Search for the cell housing the specified text and yield its (x, y) center coordinate. 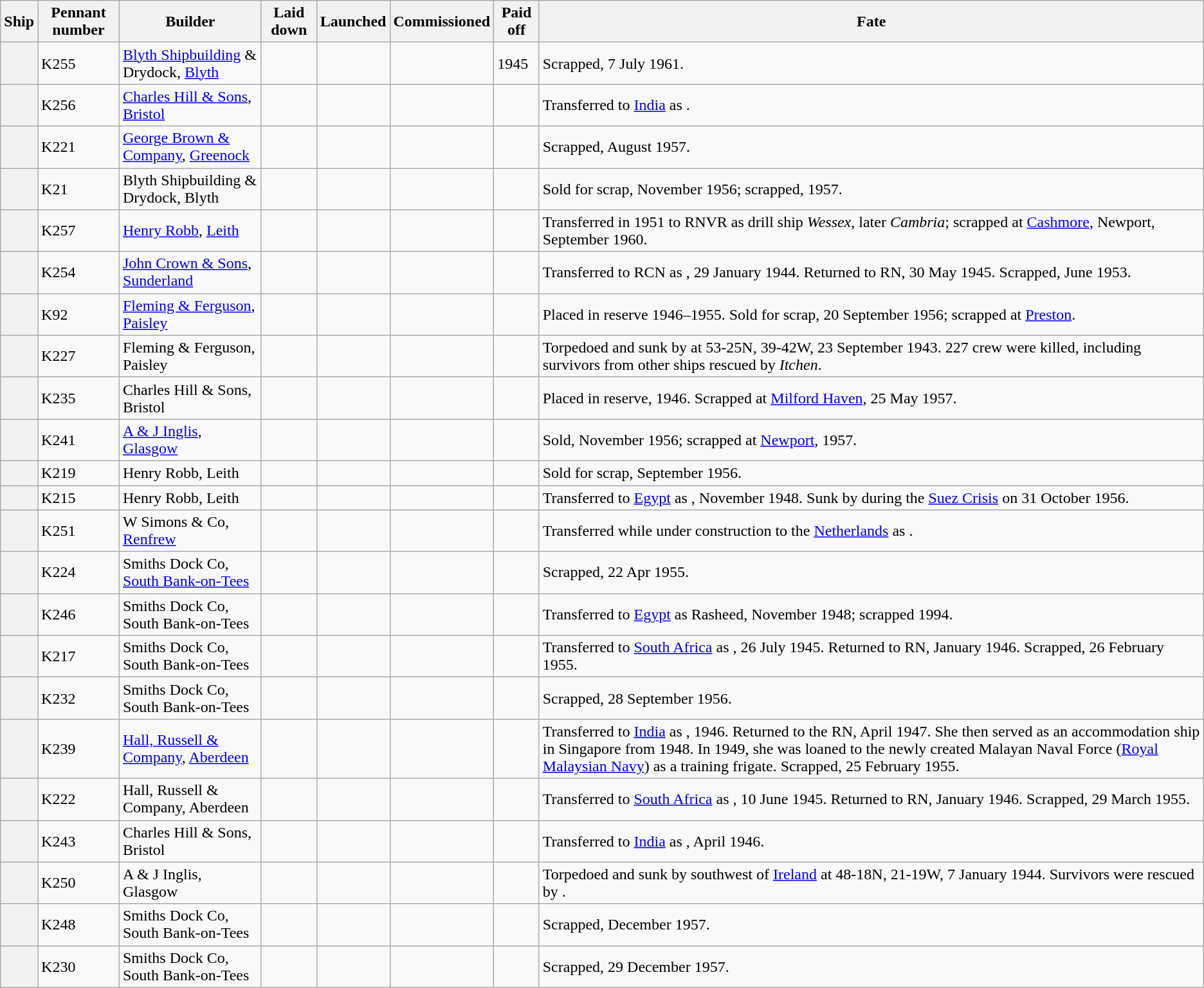
Transferred to Egypt as , November 1948. Sunk by during the Suez Crisis on 31 October 1956. (871, 497)
K227 (78, 356)
Laid down (289, 22)
K254 (78, 273)
K224 (78, 572)
K241 (78, 440)
Pennant number (78, 22)
K230 (78, 966)
Fate (871, 22)
K256 (78, 105)
Transferred to Egypt as Rasheed, November 1948; scrapped 1994. (871, 615)
Scrapped, 22 Apr 1955. (871, 572)
Scrapped, August 1957. (871, 147)
K235 (78, 398)
Paid off (516, 22)
Torpedoed and sunk by southwest of Ireland at 48-18N, 21-19W, 7 January 1944. Survivors were rescued by . (871, 883)
K243 (78, 841)
Launched (353, 22)
Placed in reserve, 1946. Scrapped at Milford Haven, 25 May 1957. (871, 398)
Transferred to South Africa as , 10 June 1945. Returned to RN, January 1946. Scrapped, 29 March 1955. (871, 799)
Scrapped, December 1957. (871, 925)
Scrapped, 29 December 1957. (871, 966)
K255 (78, 63)
Transferred to RCN as , 29 January 1944. Returned to RN, 30 May 1945. Scrapped, June 1953. (871, 273)
K239 (78, 749)
Transferred to India as , April 1946. (871, 841)
K246 (78, 615)
W Simons & Co, Renfrew (190, 531)
Commissioned (442, 22)
K248 (78, 925)
K217 (78, 656)
Sold, November 1956; scrapped at Newport, 1957. (871, 440)
K92 (78, 314)
Sold for scrap, November 1956; scrapped, 1957. (871, 189)
Placed in reserve 1946–1955. Sold for scrap, 20 September 1956; scrapped at Preston. (871, 314)
K222 (78, 799)
K219 (78, 473)
K221 (78, 147)
K215 (78, 497)
John Crown & Sons, Sunderland (190, 273)
K250 (78, 883)
Transferred to South Africa as , 26 July 1945. Returned to RN, January 1946. Scrapped, 26 February 1955. (871, 656)
Transferred to India as . (871, 105)
Builder (190, 22)
Ship (19, 22)
K251 (78, 531)
Scrapped, 7 July 1961. (871, 63)
K257 (78, 230)
1945 (516, 63)
Torpedoed and sunk by at 53-25N, 39-42W, 23 September 1943. 227 crew were killed, including survivors from other ships rescued by Itchen. (871, 356)
K21 (78, 189)
Transferred while under construction to the Netherlands as . (871, 531)
Scrapped, 28 September 1956. (871, 699)
Sold for scrap, September 1956. (871, 473)
Transferred in 1951 to RNVR as drill ship Wessex, later Cambria; scrapped at Cashmore, Newport, September 1960. (871, 230)
K232 (78, 699)
George Brown & Company, Greenock (190, 147)
